From the cell containing the given text, extract its center point as (X, Y) coordinate. 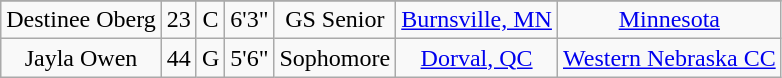
GS Senior (335, 20)
Sophomore (335, 58)
Destinee Oberg (82, 20)
Western Nebraska CC (669, 58)
44 (178, 58)
Jayla Owen (82, 58)
5'6" (250, 58)
G (210, 58)
C (210, 20)
Minnesota (669, 20)
Dorval, QC (477, 58)
23 (178, 20)
6'3" (250, 20)
Burnsville, MN (477, 20)
